Return the [X, Y] coordinate for the center point of the cell that contains the specified text.  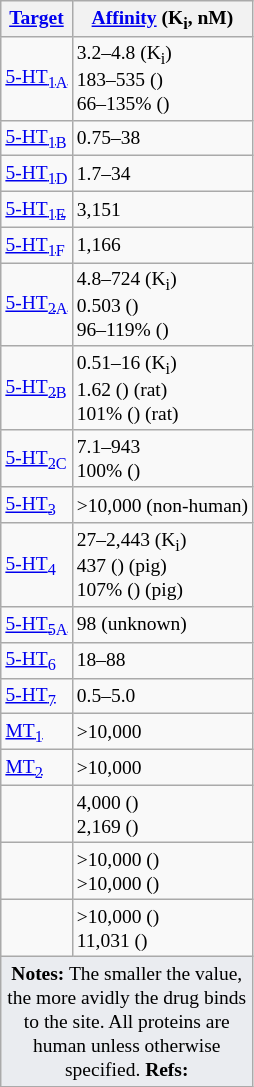
Notes: The smaller the value, the more avidly the drug binds to the site. All proteins are human unless otherwise specified. Refs: [127, 1022]
0.51–16 (Ki)1.62 () (rat)101% () (rat) [162, 388]
5-HT1A [36, 78]
5-HT1D [36, 174]
5-HT7 [36, 696]
>10,000 ()>10,000 () [162, 870]
4,000 ()2,169 () [162, 814]
1.7–34 [162, 174]
5-HT1F [36, 245]
7.1–943100% () [162, 458]
18–88 [162, 660]
5-HT4 [36, 565]
3.2–4.8 (Ki)183–535 ()66–135% () [162, 78]
>10,000 (non-human) [162, 505]
5-HT1B [36, 138]
Target [36, 19]
5-HT3 [36, 505]
5-HT5A [36, 625]
0.5–5.0 [162, 696]
0.75–38 [162, 138]
MT1 [36, 732]
Affinity (Ki, nM) [162, 19]
5-HT2B [36, 388]
5-HT6 [36, 660]
MT2 [36, 767]
4.8–724 (Ki)0.503 ()96–119% () [162, 305]
1,166 [162, 245]
98 (unknown) [162, 625]
5-HT2A [36, 305]
5-HT1E [36, 209]
27–2,443 (Ki)437 () (pig)107% () (pig) [162, 565]
3,151 [162, 209]
>10,000 ()11,031 () [162, 928]
5-HT2C [36, 458]
